Locate the cell with the specified text and output its [x, y] center coordinate. 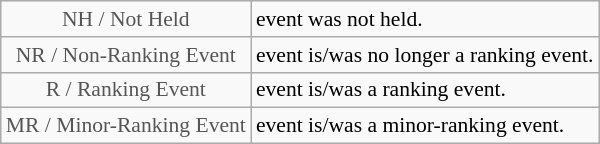
R / Ranking Event [126, 90]
NR / Non-Ranking Event [126, 55]
event is/was a minor-ranking event. [425, 126]
event was not held. [425, 19]
event is/was no longer a ranking event. [425, 55]
NH / Not Held [126, 19]
event is/was a ranking event. [425, 90]
MR / Minor-Ranking Event [126, 126]
